For the text-containing cell, return its midpoint in (x, y) coordinate format. 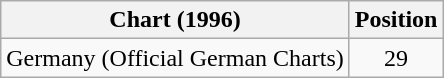
Germany (Official German Charts) (175, 58)
Position (396, 20)
29 (396, 58)
Chart (1996) (175, 20)
